Detect which cell encompasses the target text, then output its (x, y) center coordinate. 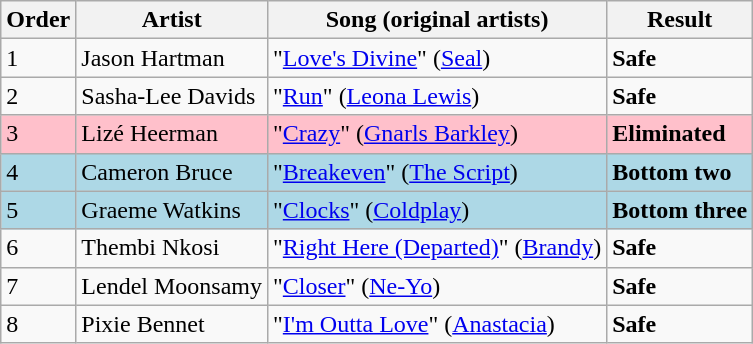
Pixie Bennet (172, 324)
"Closer" (Ne-Yo) (436, 286)
4 (38, 172)
Result (680, 20)
Thembi Nkosi (172, 248)
"Right Here (Departed)" (Brandy) (436, 248)
3 (38, 134)
Cameron Bruce (172, 172)
"Breakeven" (The Script) (436, 172)
Bottom three (680, 210)
Order (38, 20)
"Clocks" (Coldplay) (436, 210)
Song (original artists) (436, 20)
Jason Hartman (172, 58)
"Crazy" (Gnarls Barkley) (436, 134)
Sasha-Lee Davids (172, 96)
Eliminated (680, 134)
2 (38, 96)
Lendel Moonsamy (172, 286)
8 (38, 324)
6 (38, 248)
Artist (172, 20)
"I'm Outta Love" (Anastacia) (436, 324)
Lizé Heerman (172, 134)
Bottom two (680, 172)
7 (38, 286)
"Run" (Leona Lewis) (436, 96)
Graeme Watkins (172, 210)
"Love's Divine" (Seal) (436, 58)
5 (38, 210)
1 (38, 58)
